Locate the cell with the specified text and output its (X, Y) center coordinate. 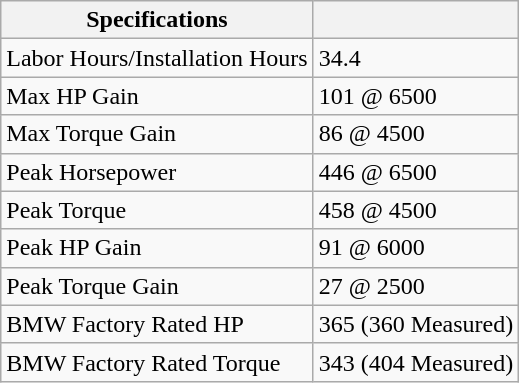
Peak Horsepower (157, 172)
446 @ 6500 (416, 172)
Specifications (157, 20)
Max HP Gain (157, 96)
86 @ 4500 (416, 134)
Peak HP Gain (157, 248)
91 @ 6000 (416, 248)
343 (404 Measured) (416, 362)
Labor Hours/Installation Hours (157, 58)
34.4 (416, 58)
458 @ 4500 (416, 210)
Max Torque Gain (157, 134)
101 @ 6500 (416, 96)
365 (360 Measured) (416, 324)
27 @ 2500 (416, 286)
BMW Factory Rated Torque (157, 362)
BMW Factory Rated HP (157, 324)
Peak Torque (157, 210)
Peak Torque Gain (157, 286)
